Capture the cell that displays the provided text and extract its (X, Y) central coordinate. 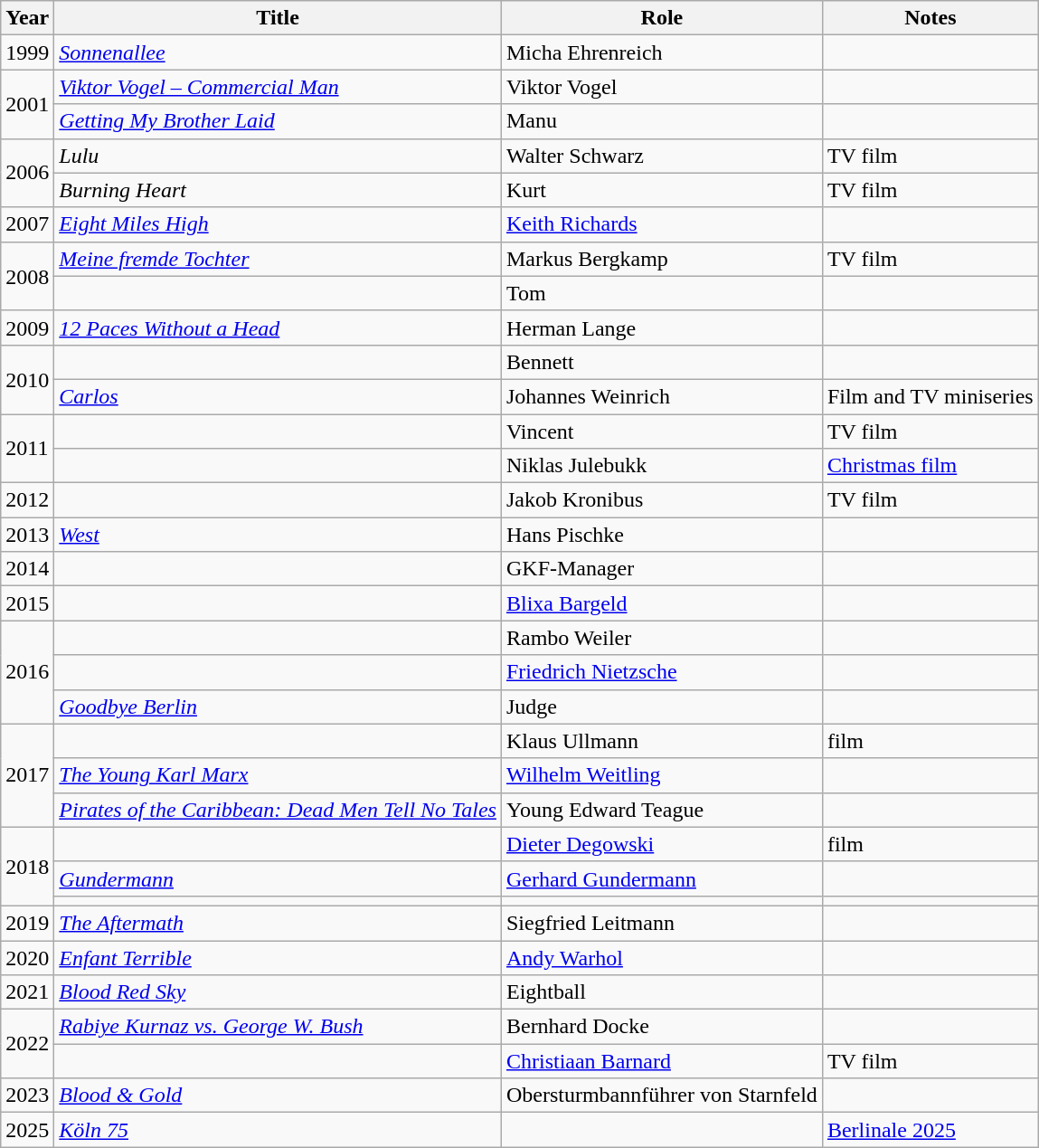
Christiaan Barnard (662, 1061)
Christmas film (930, 466)
Herman Lange (662, 327)
2006 (27, 173)
Blood Red Sky (279, 992)
Goodbye Berlin (279, 707)
The Young Karl Marx (279, 775)
Burning Heart (279, 190)
2019 (27, 923)
2020 (27, 958)
Kurt (662, 190)
Siegfried Leitmann (662, 923)
2025 (27, 1130)
Andy Warhol (662, 958)
Walter Schwarz (662, 156)
Vincent (662, 432)
Manu (662, 121)
The Aftermath (279, 923)
Viktor Vogel – Commercial Man (279, 87)
Obersturmbannführer von Starnfeld (662, 1096)
2023 (27, 1096)
2014 (27, 569)
2010 (27, 379)
2021 (27, 992)
West (279, 535)
Wilhelm Weitling (662, 775)
2017 (27, 775)
Enfant Terrible (279, 958)
Gundermann (279, 878)
2009 (27, 327)
12 Paces Without a Head (279, 327)
Klaus Ullmann (662, 741)
Johannes Weinrich (662, 396)
Gerhard Gundermann (662, 878)
Jakob Kronibus (662, 500)
Blixa Bargeld (662, 603)
Bernhard Docke (662, 1027)
Role (662, 18)
Keith Richards (662, 224)
Hans Pischke (662, 535)
Pirates of the Caribbean: Dead Men Tell No Tales (279, 810)
2001 (27, 104)
2018 (27, 867)
Eightball (662, 992)
2012 (27, 500)
GKF-Manager (662, 569)
Eight Miles High (279, 224)
2011 (27, 449)
Bennett (662, 362)
Niklas Julebukk (662, 466)
Judge (662, 707)
Berlinale 2025 (930, 1130)
2007 (27, 224)
Micha Ehrenreich (662, 52)
2013 (27, 535)
2022 (27, 1044)
2015 (27, 603)
Rabiye Kurnaz vs. George W. Bush (279, 1027)
Lulu (279, 156)
Year (27, 18)
Friedrich Nietzsche (662, 672)
Sonnenallee (279, 52)
Köln 75 (279, 1130)
Getting My Brother Laid (279, 121)
Young Edward Teague (662, 810)
Tom (662, 293)
Meine fremde Tochter (279, 259)
Notes (930, 18)
2016 (27, 672)
2008 (27, 276)
Viktor Vogel (662, 87)
Title (279, 18)
1999 (27, 52)
Film and TV miniseries (930, 396)
Blood & Gold (279, 1096)
Carlos (279, 396)
Markus Bergkamp (662, 259)
Dieter Degowski (662, 844)
Rambo Weiler (662, 638)
